Search for the cell housing the specified text and yield its [X, Y] center coordinate. 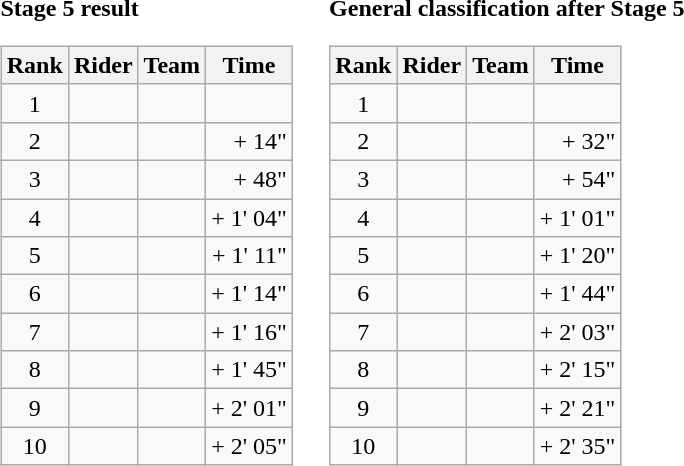
+ 2' 05" [250, 446]
+ 54" [578, 179]
+ 1' 11" [250, 256]
+ 1' 16" [250, 332]
+ 2' 01" [250, 408]
+ 2' 03" [578, 332]
+ 1' 14" [250, 294]
+ 1' 45" [250, 370]
+ 14" [250, 141]
+ 32" [578, 141]
+ 1' 01" [578, 217]
+ 48" [250, 179]
+ 2' 21" [578, 408]
+ 2' 35" [578, 446]
+ 1' 04" [250, 217]
+ 1' 44" [578, 294]
+ 1' 20" [578, 256]
+ 2' 15" [578, 370]
